Pinpoint the cell where the given text exists, returning its (x, y) midpoint coordinate. 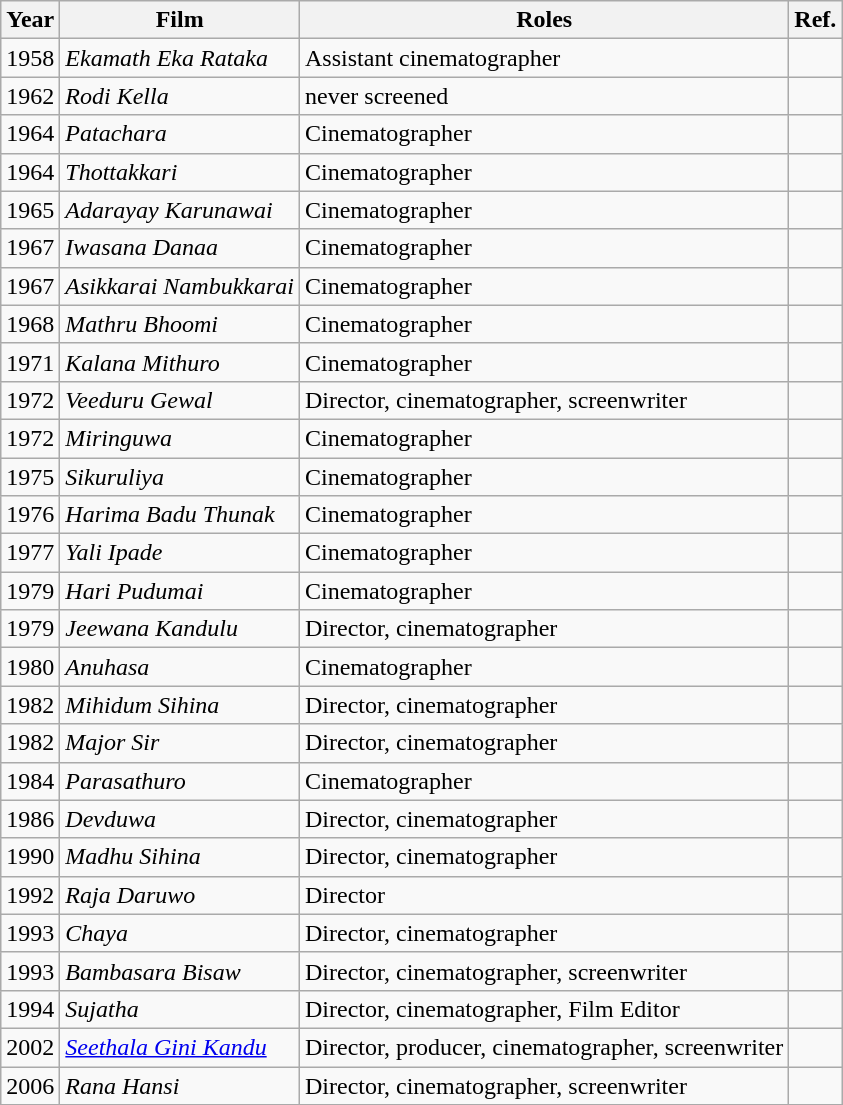
Ekamath Eka Rataka (180, 58)
Parasathuro (180, 781)
Rana Hansi (180, 1085)
Devduwa (180, 819)
Hari Pudumai (180, 591)
1986 (30, 819)
Director, producer, cinematographer, screenwriter (544, 1047)
1968 (30, 324)
1977 (30, 553)
1980 (30, 667)
Sujatha (180, 1009)
Madhu Sihina (180, 857)
Chaya (180, 933)
Bambasara Bisaw (180, 971)
1994 (30, 1009)
Anuhasa (180, 667)
Seethala Gini Kandu (180, 1047)
1958 (30, 58)
Roles (544, 20)
Assistant cinematographer (544, 58)
Mihidum Sihina (180, 705)
1971 (30, 362)
Miringuwa (180, 438)
Yali Ipade (180, 553)
Mathru Bhoomi (180, 324)
Film (180, 20)
1975 (30, 477)
Asikkarai Nambukkarai (180, 286)
Raja Daruwo (180, 895)
Director (544, 895)
Iwasana Danaa (180, 248)
Rodi Kella (180, 96)
Sikuruliya (180, 477)
Harima Badu Thunak (180, 515)
2002 (30, 1047)
Major Sir (180, 743)
Jeewana Kandulu (180, 629)
1992 (30, 895)
1984 (30, 781)
Patachara (180, 134)
Veeduru Gewal (180, 400)
Director, cinematographer, Film Editor (544, 1009)
Ref. (816, 20)
2006 (30, 1085)
1976 (30, 515)
never screened (544, 96)
1990 (30, 857)
1962 (30, 96)
1965 (30, 210)
Thottakkari (180, 172)
Adarayay Karunawai (180, 210)
Kalana Mithuro (180, 362)
Year (30, 20)
